Identify which cell holds the provided text, then report its (x, y) central coordinate. 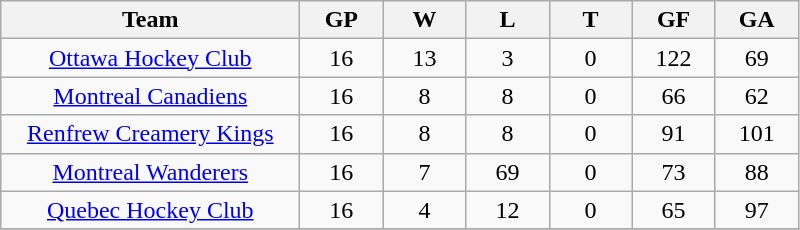
Quebec Hockey Club (150, 210)
122 (674, 58)
4 (424, 210)
7 (424, 172)
GA (756, 20)
97 (756, 210)
W (424, 20)
65 (674, 210)
3 (508, 58)
GP (342, 20)
Montreal Canadiens (150, 96)
Renfrew Creamery Kings (150, 134)
13 (424, 58)
12 (508, 210)
91 (674, 134)
66 (674, 96)
88 (756, 172)
T (590, 20)
101 (756, 134)
73 (674, 172)
L (508, 20)
Ottawa Hockey Club (150, 58)
GF (674, 20)
62 (756, 96)
Team (150, 20)
Montreal Wanderers (150, 172)
